Determine the (x, y) coordinate at the center of the cell enclosing the given text.  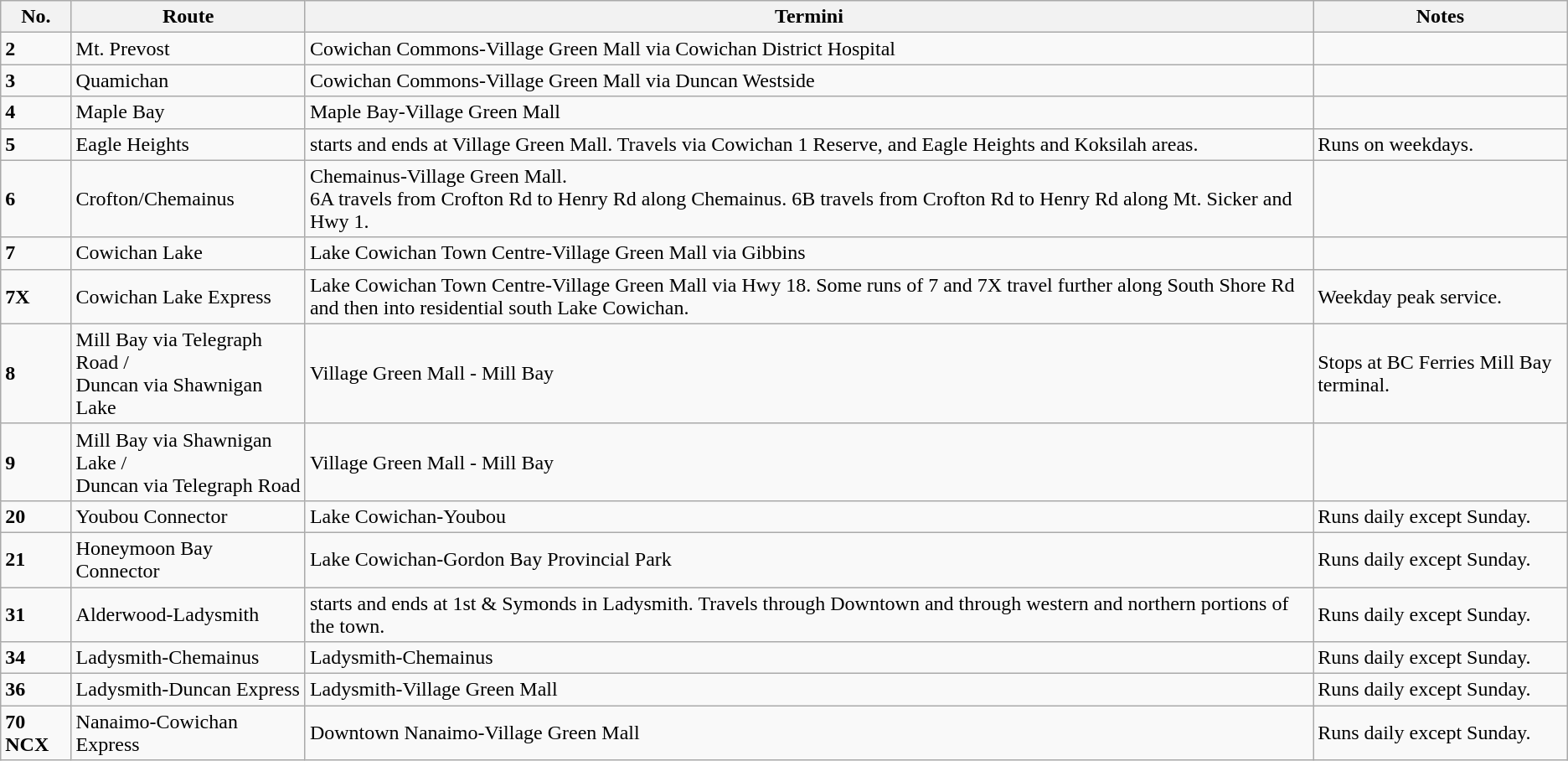
6 (36, 199)
starts and ends at 1st & Symonds in Ladysmith. Travels through Downtown and through western and northern portions of the town. (809, 613)
Quamichan (188, 80)
Nanaimo-Cowichan Express (188, 733)
Downtown Nanaimo-Village Green Mall (809, 733)
Termini (809, 17)
7 (36, 253)
starts and ends at Village Green Mall. Travels via Cowichan 1 Reserve, and Eagle Heights and Koksilah areas. (809, 144)
Mill Bay via Shawnigan Lake /Duncan via Telegraph Road (188, 462)
Crofton/Chemainus (188, 199)
70 NCX (36, 733)
No. (36, 17)
20 (36, 516)
31 (36, 613)
Cowichan Commons-Village Green Mall via Cowichan District Hospital (809, 49)
Notes (1441, 17)
Maple Bay (188, 112)
Cowichan Lake Express (188, 297)
Route (188, 17)
3 (36, 80)
Lake Cowichan-Youbou (809, 516)
36 (36, 690)
21 (36, 560)
Weekday peak service. (1441, 297)
8 (36, 374)
Youbou Connector (188, 516)
Stops at BC Ferries Mill Bay terminal. (1441, 374)
Lake Cowichan Town Centre-Village Green Mall via Gibbins (809, 253)
Ladysmith-Village Green Mall (809, 690)
Runs on weekdays. (1441, 144)
Maple Bay-Village Green Mall (809, 112)
7X (36, 297)
Ladysmith-Duncan Express (188, 690)
Mt. Prevost (188, 49)
Cowichan Commons-Village Green Mall via Duncan Westside (809, 80)
Mill Bay via Telegraph Road /Duncan via Shawnigan Lake (188, 374)
Alderwood-Ladysmith (188, 613)
34 (36, 658)
9 (36, 462)
Cowichan Lake (188, 253)
Eagle Heights (188, 144)
Lake Cowichan-Gordon Bay Provincial Park (809, 560)
Honeymoon Bay Connector (188, 560)
5 (36, 144)
2 (36, 49)
4 (36, 112)
